Determine the (X, Y) coordinate at the center of the cell enclosing the given text.  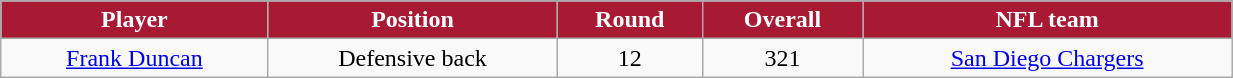
Defensive back (412, 58)
NFL team (1046, 20)
Overall (783, 20)
Frank Duncan (134, 58)
Player (134, 20)
Round (630, 20)
12 (630, 58)
321 (783, 58)
Position (412, 20)
San Diego Chargers (1046, 58)
